Output the (x, y) coordinate of the center of the cell containing the given text.  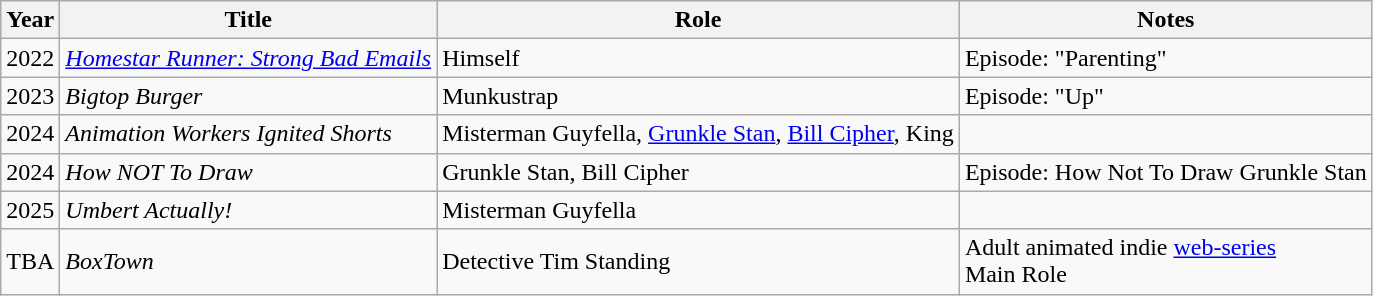
Animation Workers Ignited Shorts (248, 134)
Title (248, 20)
Homestar Runner: Strong Bad Emails (248, 58)
Grunkle Stan, Bill Cipher (698, 172)
Episode: "Parenting" (1166, 58)
How NOT To Draw (248, 172)
Misterman Guyfella (698, 210)
Episode: How Not To Draw Grunkle Stan (1166, 172)
BoxTown (248, 262)
Munkustrap (698, 96)
Notes (1166, 20)
2022 (30, 58)
Umbert Actually! (248, 210)
Detective Tim Standing (698, 262)
Himself (698, 58)
Adult animated indie web-seriesMain Role (1166, 262)
Year (30, 20)
2023 (30, 96)
Episode: "Up" (1166, 96)
Role (698, 20)
2025 (30, 210)
TBA (30, 262)
Misterman Guyfella, Grunkle Stan, Bill Cipher, King (698, 134)
Bigtop Burger (248, 96)
